Provide the (X, Y) coordinate of the cell's center where the given text is located.  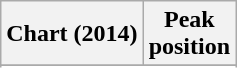
Peakposition (189, 34)
Chart (2014) (72, 34)
